Locate the cell with the specified text and output its [X, Y] center coordinate. 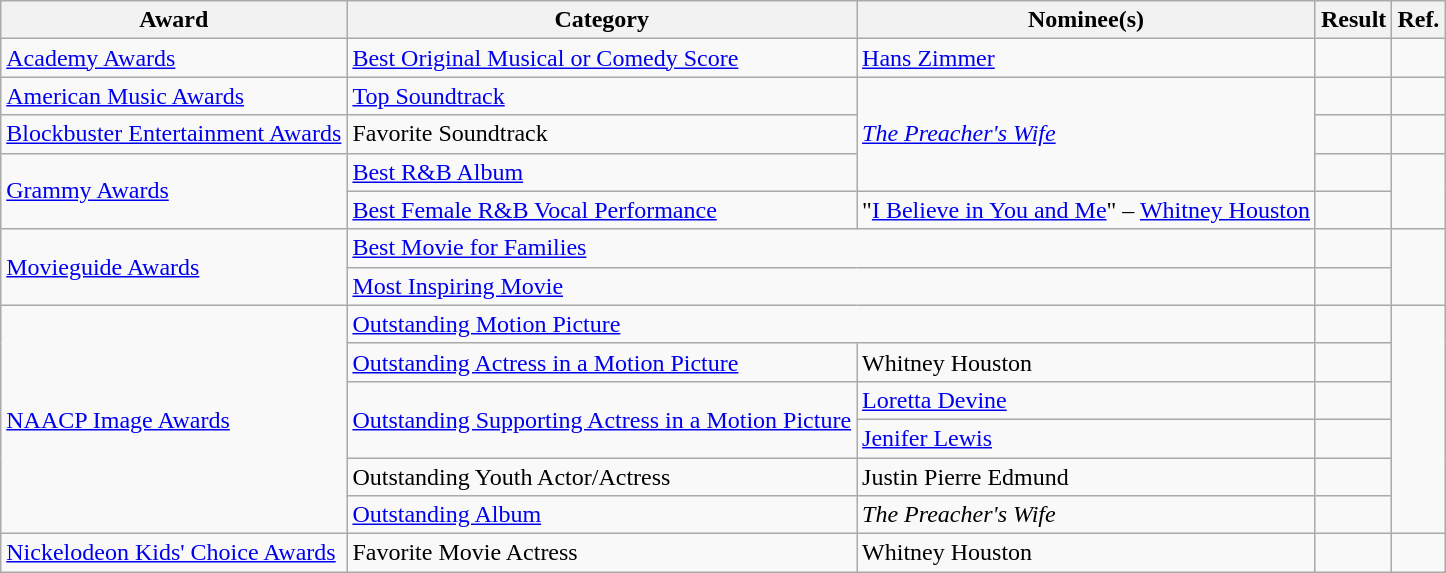
Justin Pierre Edmund [1086, 477]
Academy Awards [174, 58]
Best Female R&B Vocal Performance [602, 210]
"I Believe in You and Me" – Whitney Houston [1086, 210]
Ref. [1418, 20]
Outstanding Actress in a Motion Picture [602, 362]
Favorite Movie Actress [602, 553]
Hans Zimmer [1086, 58]
Grammy Awards [174, 191]
Result [1353, 20]
American Music Awards [174, 96]
Most Inspiring Movie [832, 286]
Best R&B Album [602, 172]
Category [602, 20]
Top Soundtrack [602, 96]
Movieguide Awards [174, 267]
Outstanding Supporting Actress in a Motion Picture [602, 419]
Award [174, 20]
Nominee(s) [1086, 20]
Loretta Devine [1086, 400]
Jenifer Lewis [1086, 438]
Favorite Soundtrack [602, 134]
Outstanding Motion Picture [832, 324]
Outstanding Album [602, 515]
Blockbuster Entertainment Awards [174, 134]
NAACP Image Awards [174, 419]
Best Original Musical or Comedy Score [602, 58]
Nickelodeon Kids' Choice Awards [174, 553]
Best Movie for Families [832, 248]
Outstanding Youth Actor/Actress [602, 477]
